Detect which cell encompasses the target text, then output its (X, Y) center coordinate. 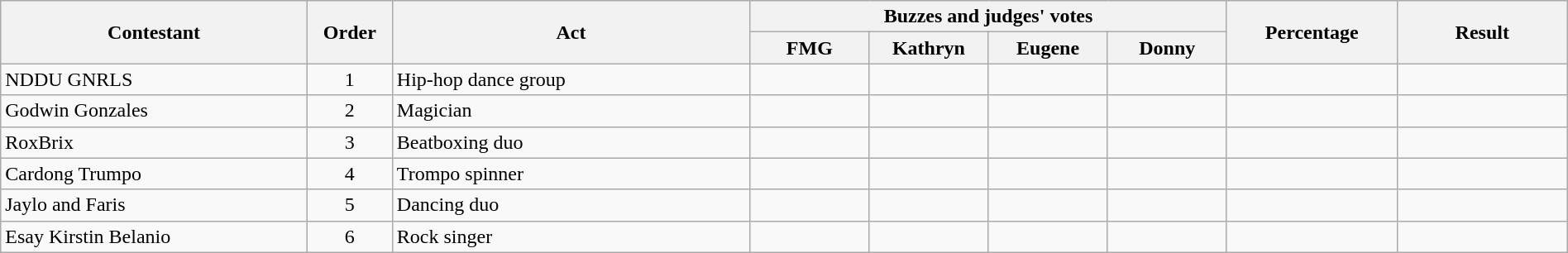
4 (349, 174)
Magician (571, 111)
Act (571, 32)
3 (349, 142)
Order (349, 32)
Hip-hop dance group (571, 79)
Donny (1167, 48)
Result (1482, 32)
Eugene (1048, 48)
Percentage (1312, 32)
Beatboxing duo (571, 142)
5 (349, 205)
1 (349, 79)
Esay Kirstin Belanio (154, 236)
Dancing duo (571, 205)
Contestant (154, 32)
Kathryn (929, 48)
NDDU GNRLS (154, 79)
Jaylo and Faris (154, 205)
Cardong Trumpo (154, 174)
RoxBrix (154, 142)
FMG (810, 48)
2 (349, 111)
Trompo spinner (571, 174)
Rock singer (571, 236)
Godwin Gonzales (154, 111)
Buzzes and judges' votes (989, 17)
6 (349, 236)
